Search for the cell housing the specified text and yield its (X, Y) center coordinate. 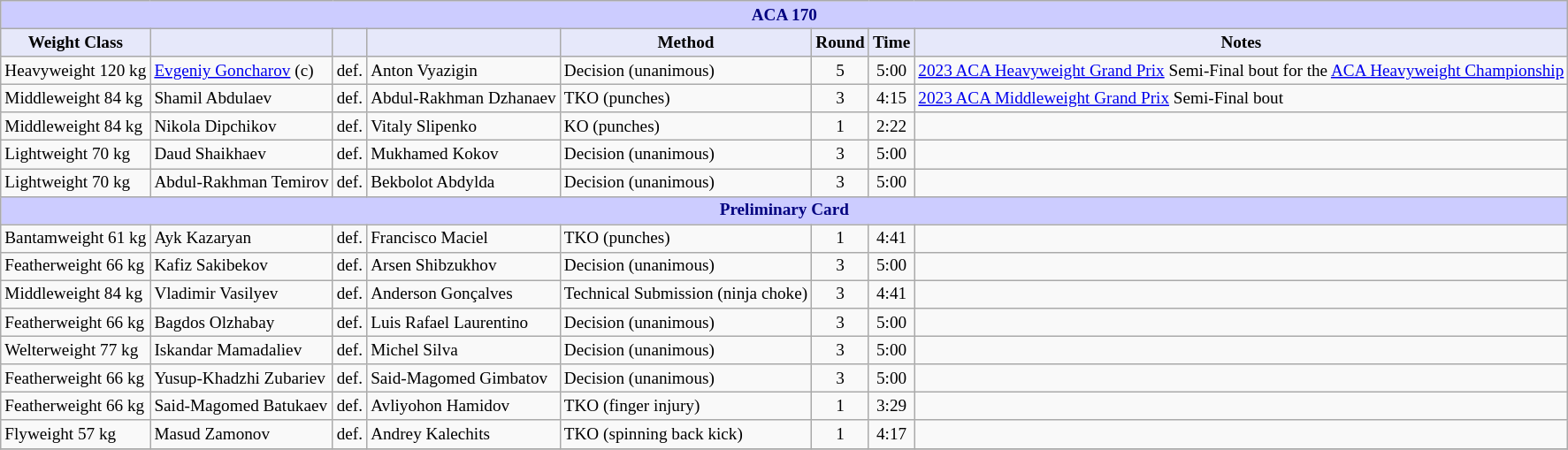
Time (891, 42)
Anderson Gonçalves (463, 294)
Method (685, 42)
TKO (spinning back kick) (685, 434)
Arsen Shibzukhov (463, 266)
Flyweight 57 kg (76, 434)
2023 ACA Middleweight Grand Prix Semi-Final bout (1242, 98)
Technical Submission (ninja choke) (685, 294)
Kafiz Sakibekov (241, 266)
Round (840, 42)
Preliminary Card (784, 210)
Ayk Kazaryan (241, 239)
Vitaly Slipenko (463, 126)
Heavyweight 120 kg (76, 71)
Luis Rafael Laurentino (463, 323)
Nikola Dipchikov (241, 126)
Mukhamed Kokov (463, 155)
Shamil Abdulaev (241, 98)
ACA 170 (784, 15)
Welterweight 77 kg (76, 350)
Bekbolot Abdylda (463, 182)
Andrey Kalechits (463, 434)
Daud Shaikhaev (241, 155)
4:15 (891, 98)
Michel Silva (463, 350)
Iskandar Mamadaliev (241, 350)
Bantamweight 61 kg (76, 239)
Bagdos Olzhabay (241, 323)
Yusup-Khadzhi Zubariev (241, 378)
5 (840, 71)
Francisco Maciel (463, 239)
TKO (finger injury) (685, 407)
Notes (1242, 42)
Evgeniy Goncharov (c) (241, 71)
3:29 (891, 407)
Avliyohon Hamidov (463, 407)
Weight Class (76, 42)
2:22 (891, 126)
Vladimir Vasilyev (241, 294)
Said-Magomed Batukaev (241, 407)
2023 ACA Heavyweight Grand Prix Semi-Final bout for the ACA Heavyweight Championship (1242, 71)
KO (punches) (685, 126)
Anton Vyazigin (463, 71)
Abdul-Rakhman Temirov (241, 182)
Said-Magomed Gimbatov (463, 378)
Masud Zamonov (241, 434)
Abdul-Rakhman Dzhanaev (463, 98)
4:17 (891, 434)
